From the cell containing the given text, extract its center point as (x, y) coordinate. 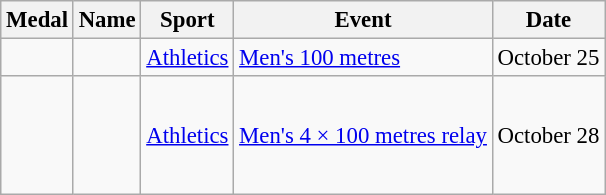
Medal (38, 20)
Men's 4 × 100 metres relay (363, 136)
Event (363, 20)
Date (548, 20)
October 25 (548, 58)
Name (107, 20)
Sport (188, 20)
Men's 100 metres (363, 58)
October 28 (548, 136)
